Locate the cell with the specified text and output its [x, y] center coordinate. 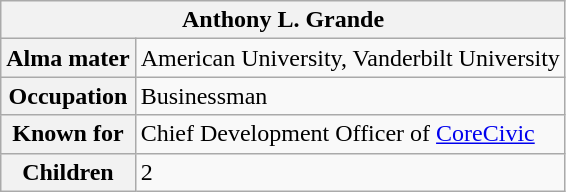
Businessman [350, 96]
Anthony L. Grande [284, 20]
Known for [68, 134]
Chief Development Officer of CoreCivic [350, 134]
American University, Vanderbilt University [350, 58]
2 [350, 172]
Children [68, 172]
Occupation [68, 96]
Alma mater [68, 58]
